Provide the [X, Y] coordinate of the cell's center where the given text is located.  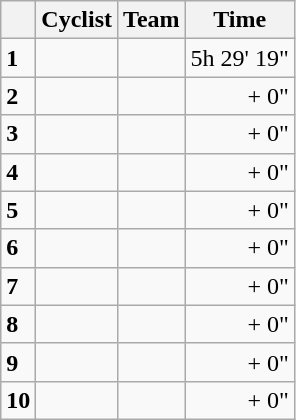
7 [18, 286]
9 [18, 362]
1 [18, 58]
Cyclist [77, 20]
5 [18, 210]
8 [18, 324]
2 [18, 96]
Team [152, 20]
5h 29' 19" [240, 58]
10 [18, 400]
4 [18, 172]
6 [18, 248]
Time [240, 20]
3 [18, 134]
